Find where the given text appears and provide that cell's center as [X, Y] coordinate. 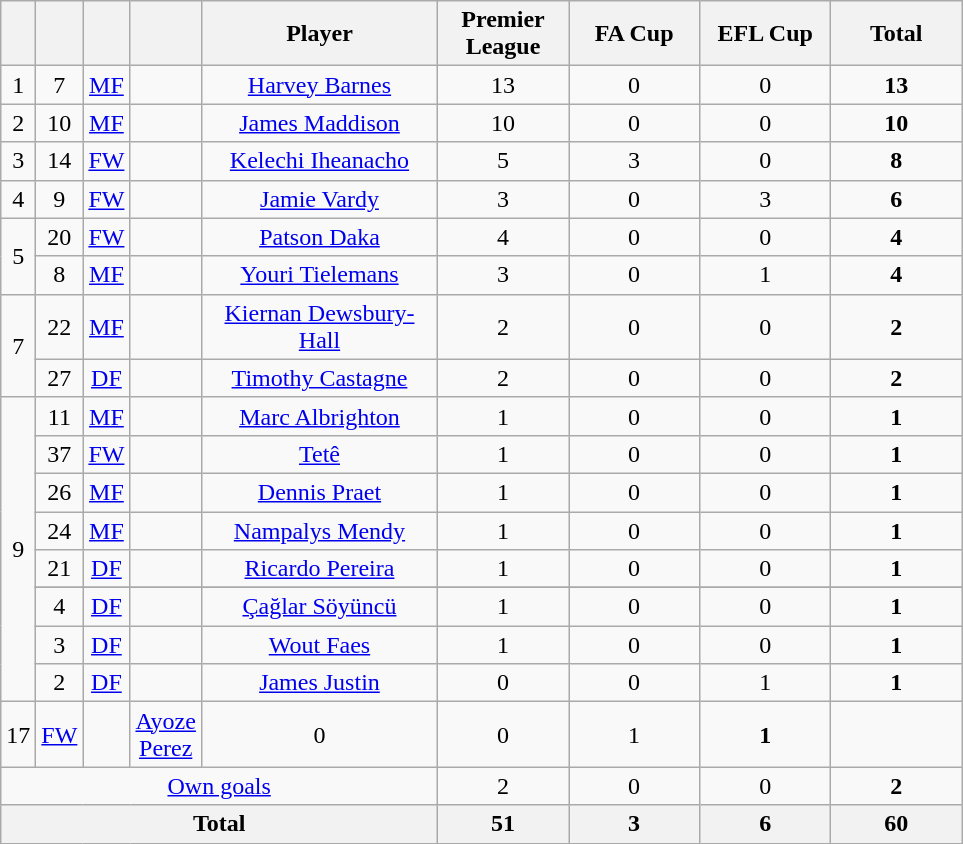
Kiernan Dewsbury-Hall [319, 326]
Ricardo Pereira [319, 569]
51 [504, 824]
60 [896, 824]
Marc Albrighton [319, 416]
Dennis Praet [319, 492]
Kelechi Iheanacho [319, 161]
Tetê [319, 454]
Premier League [504, 34]
11 [60, 416]
22 [60, 326]
Youri Tielemans [319, 275]
26 [60, 492]
EFL Cup [766, 34]
Jamie Vardy [319, 199]
Çağlar Söyüncü [319, 607]
Nampalys Mendy [319, 531]
24 [60, 531]
Patson Daka [319, 237]
James Maddison [319, 123]
27 [60, 378]
Wout Faes [319, 645]
21 [60, 569]
37 [60, 454]
Ayoze Perez [166, 734]
Timothy Castagne [319, 378]
FA Cup [634, 34]
17 [18, 734]
20 [60, 237]
James Justin [319, 683]
14 [60, 161]
Player [319, 34]
Own goals [220, 786]
Harvey Barnes [319, 85]
